Detect which cell encompasses the target text, then output its [X, Y] center coordinate. 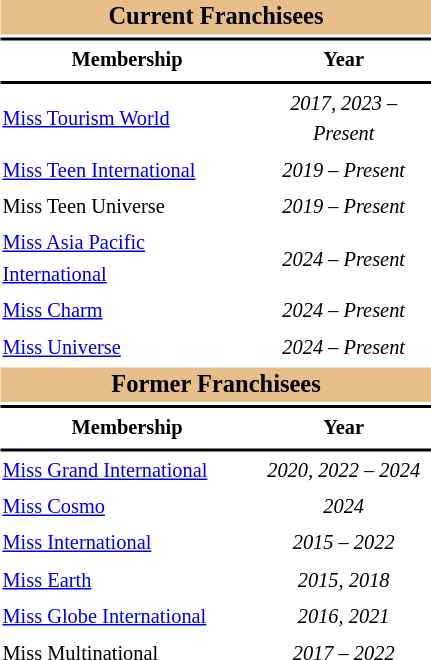
2015 – 2022 [344, 544]
Miss Cosmo [127, 508]
2015, 2018 [344, 581]
Miss Globe International [127, 617]
Miss Asia Pacific International [127, 259]
2024 [344, 508]
Miss Universe [127, 348]
2017, 2023 – Present [344, 119]
Miss International [127, 544]
Miss Tourism World [127, 119]
Miss Earth [127, 581]
Current Franchisees [216, 18]
2020, 2022 – 2024 [344, 471]
Miss Charm [127, 311]
Former Franchisees [216, 384]
Miss Teen Universe [127, 207]
Miss Grand International [127, 471]
Miss Teen International [127, 171]
2016, 2021 [344, 617]
